Search for the cell housing the specified text and yield its (x, y) center coordinate. 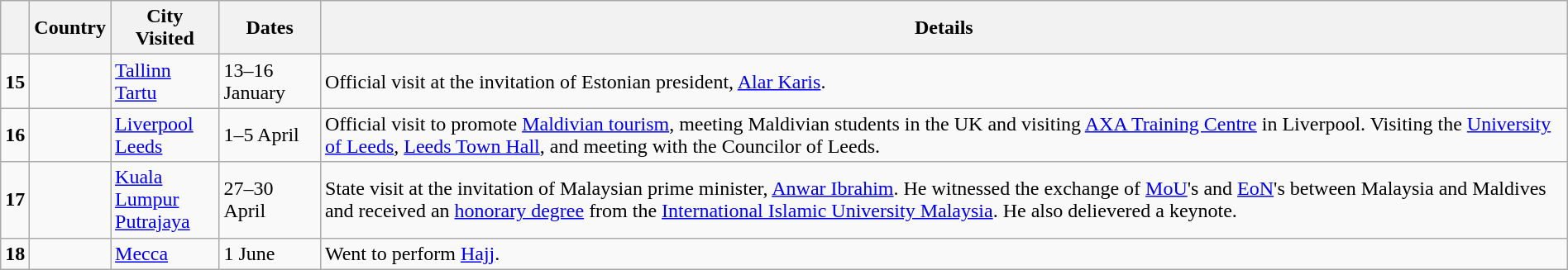
15 (15, 81)
LiverpoolLeeds (165, 135)
18 (15, 253)
Mecca (165, 253)
Country (70, 28)
TallinnTartu (165, 81)
Went to perform Hajj. (944, 253)
Details (944, 28)
1 June (270, 253)
Kuala LumpurPutrajaya (165, 200)
27–30 April (270, 200)
Official visit at the invitation of Estonian president, Alar Karis. (944, 81)
13–16 January (270, 81)
17 (15, 200)
Dates (270, 28)
City Visited (165, 28)
1–5 April (270, 135)
16 (15, 135)
